For the text-containing cell, return its midpoint in [X, Y] coordinate format. 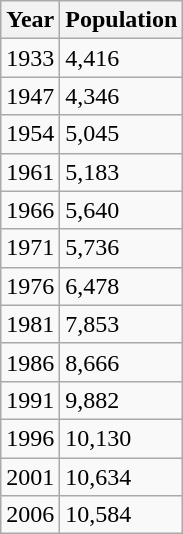
4,416 [122, 58]
2006 [30, 515]
9,882 [122, 400]
5,183 [122, 172]
1971 [30, 248]
Population [122, 20]
7,853 [122, 324]
1966 [30, 210]
2001 [30, 477]
10,584 [122, 515]
10,634 [122, 477]
1996 [30, 438]
1986 [30, 362]
5,045 [122, 134]
8,666 [122, 362]
1954 [30, 134]
5,640 [122, 210]
1947 [30, 96]
1961 [30, 172]
10,130 [122, 438]
Year [30, 20]
1991 [30, 400]
6,478 [122, 286]
4,346 [122, 96]
1976 [30, 286]
5,736 [122, 248]
1981 [30, 324]
1933 [30, 58]
